From the cell containing the given text, extract its center point as [x, y] coordinate. 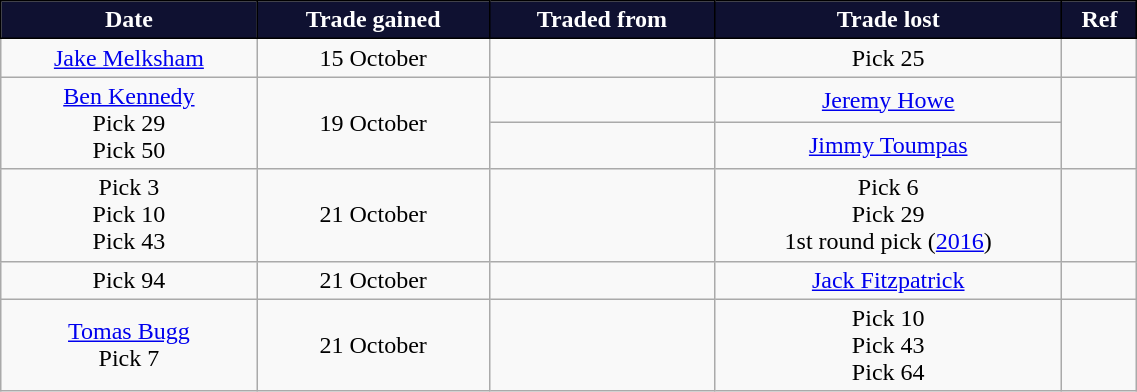
15 October [373, 58]
Jimmy Toumpas [888, 146]
Pick 25 [888, 58]
Pick 3Pick 10Pick 43 [129, 215]
Pick 94 [129, 280]
Ref [1100, 20]
Jake Melksham [129, 58]
Trade gained [373, 20]
Pick 6Pick 291st round pick (2016) [888, 215]
Jeremy Howe [888, 100]
19 October [373, 123]
Trade lost [888, 20]
Date [129, 20]
Jack Fitzpatrick [888, 280]
Ben KennedyPick 29Pick 50 [129, 123]
Traded from [602, 20]
Tomas BuggPick 7 [129, 345]
Pick 10Pick 43Pick 64 [888, 345]
